From the cell containing the given text, extract its center point as [X, Y] coordinate. 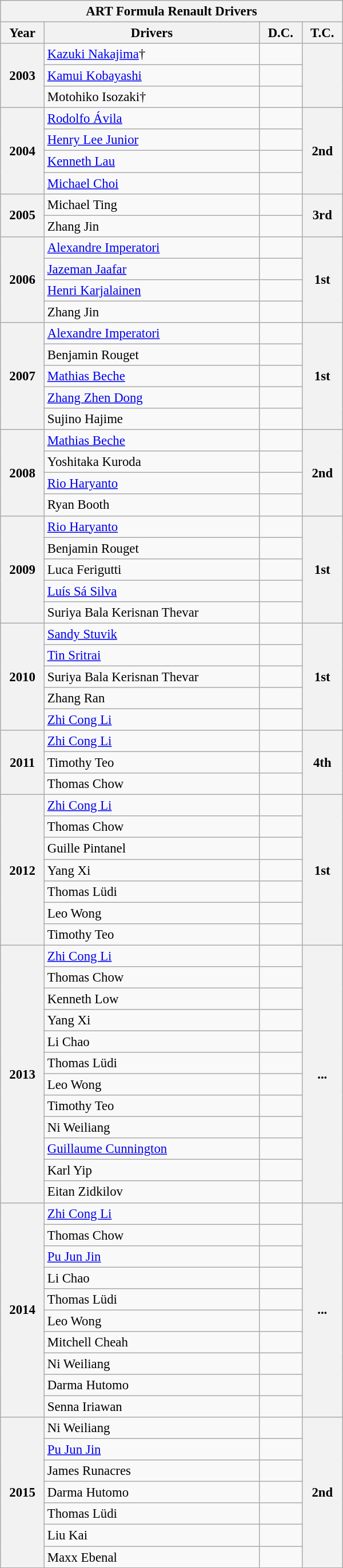
2007 [23, 376]
2013 [23, 1074]
Ryan Booth [151, 505]
D.C. [280, 33]
Zhang Ran [151, 698]
2004 [23, 151]
Mitchell Cheah [151, 1342]
3rd [322, 215]
Zhang Zhen Dong [151, 398]
Guille Pintanel [151, 849]
2008 [23, 473]
James Runacres [151, 1471]
Karl Yip [151, 1171]
Drivers [151, 33]
Liu Kai [151, 1535]
T.C. [322, 33]
2015 [23, 1493]
2005 [23, 215]
Kenneth Lau [151, 162]
2003 [23, 75]
Michael Choi [151, 183]
Kamui Kobayashi [151, 76]
Kenneth Low [151, 999]
Motohiko Isozaki† [151, 97]
2011 [23, 763]
Kazuki Nakajima† [151, 54]
2006 [23, 279]
Luís Sá Silva [151, 591]
Guillaume Cunnington [151, 1149]
2009 [23, 569]
Eitan Zidkilov [151, 1192]
2010 [23, 677]
Senna Iriawan [151, 1407]
Sujino Hajime [151, 419]
Tin Sritrai [151, 656]
Rodolfo Ávila [151, 119]
Henry Lee Junior [151, 140]
Luca Ferigutti [151, 569]
Yoshitaka Kuroda [151, 462]
2012 [23, 870]
Michael Ting [151, 204]
Henri Karjalainen [151, 291]
Jazeman Jaafar [151, 269]
4th [322, 763]
2014 [23, 1310]
Maxx Ebenal [151, 1557]
Sandy Stuvik [151, 634]
ART Formula Renault Drivers [171, 11]
Year [23, 33]
